Scan for the cell matching the given text and deliver its (x, y) coordinate at center. 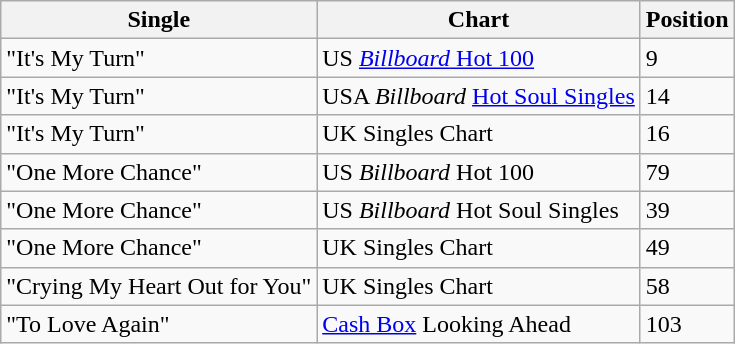
US Billboard Hot Soul Singles (479, 210)
79 (687, 172)
103 (687, 324)
9 (687, 58)
"Crying My Heart Out for You" (159, 286)
Single (159, 20)
Cash Box Looking Ahead (479, 324)
14 (687, 96)
49 (687, 248)
16 (687, 134)
58 (687, 286)
"To Love Again" (159, 324)
39 (687, 210)
Position (687, 20)
Chart (479, 20)
USA Billboard Hot Soul Singles (479, 96)
